Pinpoint the cell where the given text exists, returning its (X, Y) midpoint coordinate. 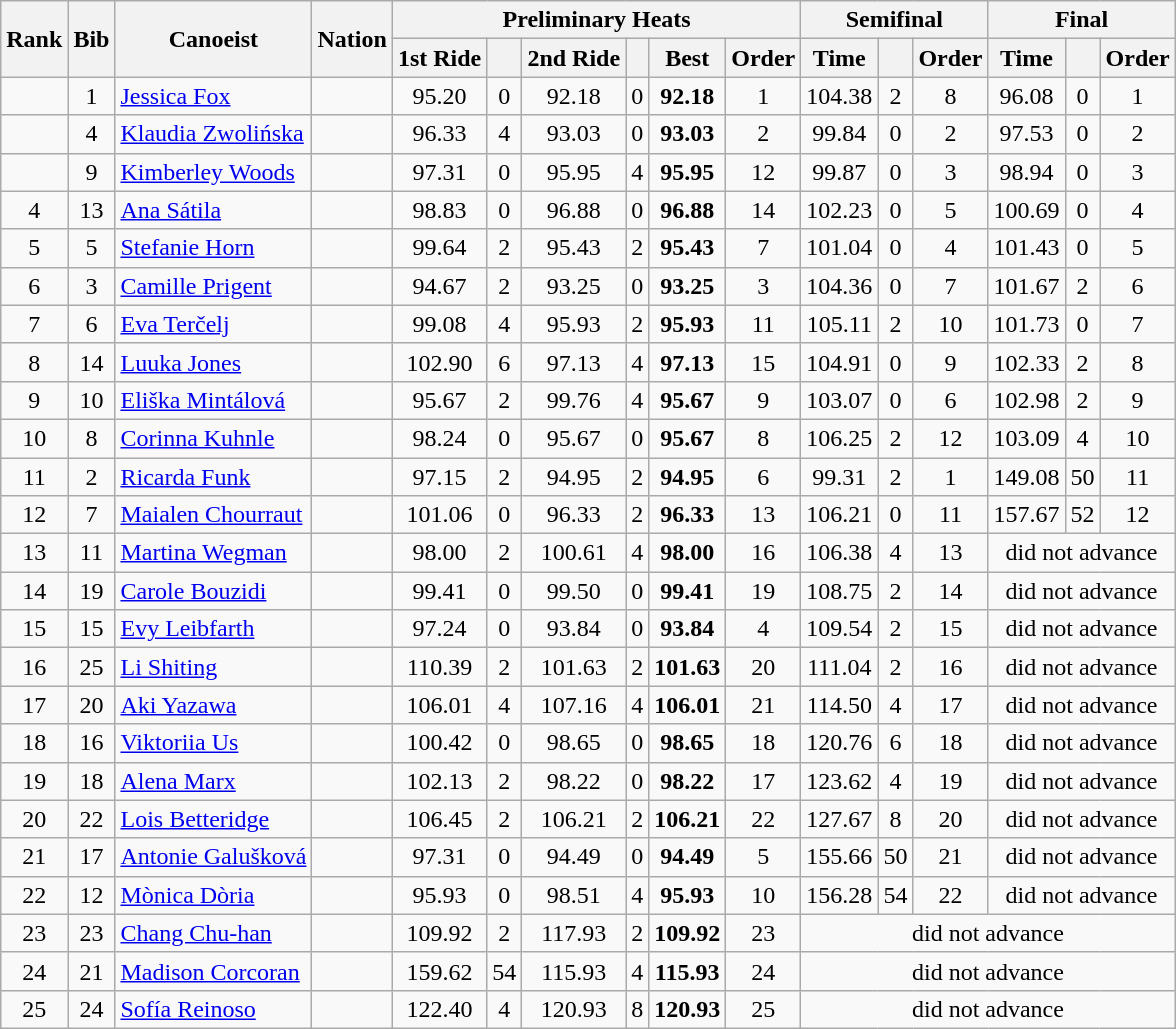
Viktoriia Us (214, 743)
Ricarda Funk (214, 477)
102.98 (1026, 400)
97.15 (439, 477)
110.39 (439, 667)
Carole Bouzidi (214, 591)
101.06 (439, 515)
122.40 (439, 1009)
Sofía Reinoso (214, 1009)
102.13 (439, 781)
Corinna Kuhnle (214, 438)
Lois Betteridge (214, 819)
99.31 (840, 477)
Final (1082, 20)
149.08 (1026, 477)
101.67 (1026, 286)
2nd Ride (574, 58)
159.62 (439, 971)
106.38 (840, 553)
Stefanie Horn (214, 248)
1st Ride (439, 58)
Li Shiting (214, 667)
98.94 (1026, 172)
100.69 (1026, 210)
Madison Corcoran (214, 971)
101.04 (840, 248)
108.75 (840, 591)
97.53 (1026, 134)
156.28 (840, 895)
Semifinal (894, 20)
Klaudia Zwolińska (214, 134)
104.91 (840, 362)
Best (688, 58)
97.24 (439, 629)
103.09 (1026, 438)
98.51 (574, 895)
120.76 (840, 743)
102.23 (840, 210)
Ana Sátila (214, 210)
Kimberley Woods (214, 172)
Martina Wegman (214, 553)
Chang Chu-han (214, 933)
109.54 (840, 629)
99.08 (439, 324)
Nation (352, 39)
111.04 (840, 667)
95.20 (439, 96)
94.67 (439, 286)
98.83 (439, 210)
Camille Prigent (214, 286)
101.73 (1026, 324)
127.67 (840, 819)
117.93 (574, 933)
Preliminary Heats (596, 20)
99.50 (574, 591)
Luuka Jones (214, 362)
52 (1082, 515)
96.08 (1026, 96)
157.67 (1026, 515)
Maialen Chourraut (214, 515)
Eliška Mintálová (214, 400)
99.84 (840, 134)
99.87 (840, 172)
102.33 (1026, 362)
Bib (92, 39)
98.24 (439, 438)
Antonie Galušková (214, 857)
106.45 (439, 819)
Mònica Dòria (214, 895)
99.76 (574, 400)
107.16 (574, 705)
101.43 (1026, 248)
Alena Marx (214, 781)
Eva Terčelj (214, 324)
Canoeist (214, 39)
123.62 (840, 781)
99.64 (439, 248)
104.36 (840, 286)
Jessica Fox (214, 96)
104.38 (840, 96)
Rank (34, 39)
100.42 (439, 743)
102.90 (439, 362)
Aki Yazawa (214, 705)
100.61 (574, 553)
114.50 (840, 705)
155.66 (840, 857)
105.11 (840, 324)
106.25 (840, 438)
103.07 (840, 400)
Evy Leibfarth (214, 629)
